Search for the cell housing the specified text and yield its [X, Y] center coordinate. 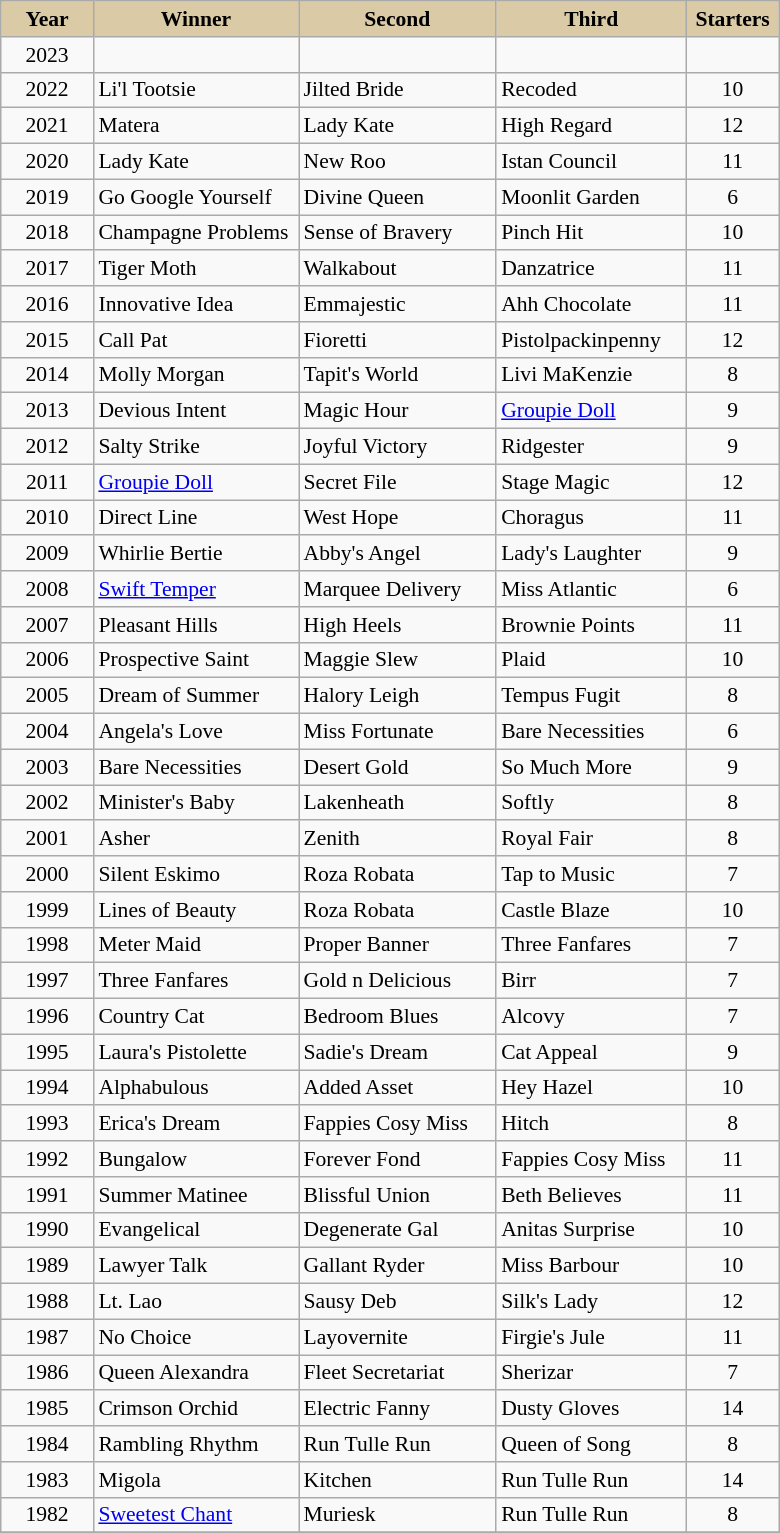
Abby's Angel [397, 554]
Salty Strike [196, 447]
Secret File [397, 482]
1986 [48, 1373]
Choragus [591, 518]
1990 [48, 1230]
Whirlie Bertie [196, 554]
2012 [48, 447]
Castle Blaze [591, 910]
Emmajestic [397, 304]
Devious Intent [196, 411]
1991 [48, 1195]
2003 [48, 767]
Queen of Song [591, 1444]
Dusty Gloves [591, 1409]
Sadie's Dream [397, 1052]
1993 [48, 1124]
2017 [48, 269]
Marquee Delivery [397, 589]
Livi MaKenzie [591, 375]
Prospective Saint [196, 660]
Miss Fortunate [397, 732]
Danzatrice [591, 269]
2001 [48, 839]
No Choice [196, 1337]
Proper Banner [397, 945]
Year [48, 19]
Minister's Baby [196, 803]
Starters [732, 19]
2010 [48, 518]
Silk's Lady [591, 1302]
Birr [591, 981]
Royal Fair [591, 839]
Meter Maid [196, 945]
Tap to Music [591, 874]
Tempus Fugit [591, 696]
1997 [48, 981]
Matera [196, 126]
Pleasant Hills [196, 625]
Recoded [591, 90]
1985 [48, 1409]
Innovative Idea [196, 304]
2022 [48, 90]
Second [397, 19]
Degenerate Gal [397, 1230]
Laura's Pistolette [196, 1052]
2004 [48, 732]
2009 [48, 554]
Alcovy [591, 1017]
High Regard [591, 126]
Jilted Bride [397, 90]
Added Asset [397, 1088]
Tapit's World [397, 375]
Lakenheath [397, 803]
2015 [48, 340]
Ahh Chocolate [591, 304]
Electric Fanny [397, 1409]
Silent Eskimo [196, 874]
2007 [48, 625]
1988 [48, 1302]
2018 [48, 233]
Fioretti [397, 340]
Alphabulous [196, 1088]
Hey Hazel [591, 1088]
1984 [48, 1444]
Gold n Delicious [397, 981]
Molly Morgan [196, 375]
Stage Magic [591, 482]
1989 [48, 1266]
Angela's Love [196, 732]
West Hope [397, 518]
2014 [48, 375]
Kitchen [397, 1480]
Summer Matinee [196, 1195]
Magic Hour [397, 411]
Evangelical [196, 1230]
Layovernite [397, 1337]
2002 [48, 803]
Rambling Rhythm [196, 1444]
Li'l Tootsie [196, 90]
Third [591, 19]
2011 [48, 482]
Pistolpackinpenny [591, 340]
1999 [48, 910]
1992 [48, 1159]
Queen Alexandra [196, 1373]
Lines of Beauty [196, 910]
Swift Temper [196, 589]
Asher [196, 839]
Sweetest Chant [196, 1515]
2005 [48, 696]
2020 [48, 162]
Erica's Dream [196, 1124]
Sausy Deb [397, 1302]
2006 [48, 660]
Brownie Points [591, 625]
1983 [48, 1480]
Winner [196, 19]
Lawyer Talk [196, 1266]
Gallant Ryder [397, 1266]
Forever Fond [397, 1159]
2008 [48, 589]
Moonlit Garden [591, 197]
Muriesk [397, 1515]
Bedroom Blues [397, 1017]
Sherizar [591, 1373]
Anitas Surprise [591, 1230]
Direct Line [196, 518]
Firgie's Jule [591, 1337]
Softly [591, 803]
1996 [48, 1017]
Dream of Summer [196, 696]
So Much More [591, 767]
Miss Atlantic [591, 589]
2023 [48, 55]
Blissful Union [397, 1195]
Migola [196, 1480]
Sense of Bravery [397, 233]
Maggie Slew [397, 660]
Fleet Secretariat [397, 1373]
New Roo [397, 162]
Beth Believes [591, 1195]
Ridgester [591, 447]
Call Pat [196, 340]
1998 [48, 945]
Istan Council [591, 162]
2019 [48, 197]
Lady's Laughter [591, 554]
1994 [48, 1088]
1982 [48, 1515]
1987 [48, 1337]
Crimson Orchid [196, 1409]
2016 [48, 304]
Plaid [591, 660]
2000 [48, 874]
Zenith [397, 839]
Joyful Victory [397, 447]
Divine Queen [397, 197]
Hitch [591, 1124]
Champagne Problems [196, 233]
Cat Appeal [591, 1052]
Halory Leigh [397, 696]
2013 [48, 411]
Bungalow [196, 1159]
Lt. Lao [196, 1302]
Country Cat [196, 1017]
2021 [48, 126]
Tiger Moth [196, 269]
Go Google Yourself [196, 197]
Desert Gold [397, 767]
Walkabout [397, 269]
Miss Barbour [591, 1266]
Pinch Hit [591, 233]
High Heels [397, 625]
1995 [48, 1052]
